Output the [X, Y] coordinate of the center of the cell containing the given text.  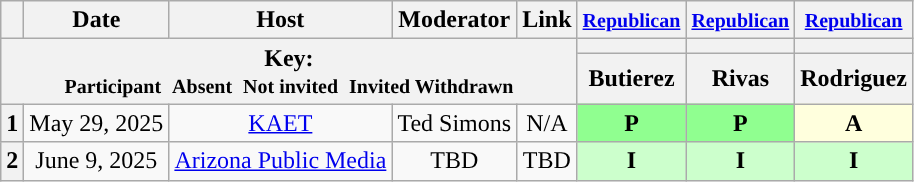
Rodriguez [854, 78]
1 [12, 123]
A [854, 123]
N/A [547, 123]
May 29, 2025 [96, 123]
Ted Simons [454, 123]
2 [12, 161]
Link [547, 20]
Arizona Public Media [280, 161]
Host [280, 20]
Key: Participant Absent Not invited Invited Withdrawn [289, 72]
Rivas [740, 78]
KAET [280, 123]
Date [96, 20]
Moderator [454, 20]
Butierez [632, 78]
June 9, 2025 [96, 161]
